For the text-containing cell, return its midpoint in [x, y] coordinate format. 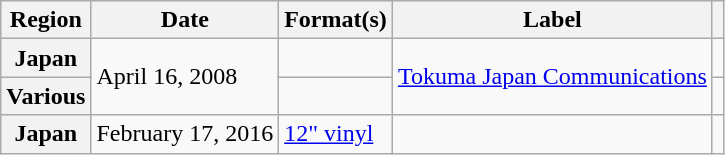
February 17, 2016 [185, 134]
April 16, 2008 [185, 77]
Region [46, 20]
Various [46, 96]
12" vinyl [336, 134]
Date [185, 20]
Tokuma Japan Communications [552, 77]
Format(s) [336, 20]
Label [552, 20]
